Provide the [x, y] coordinate of the cell's center where the given text is located.  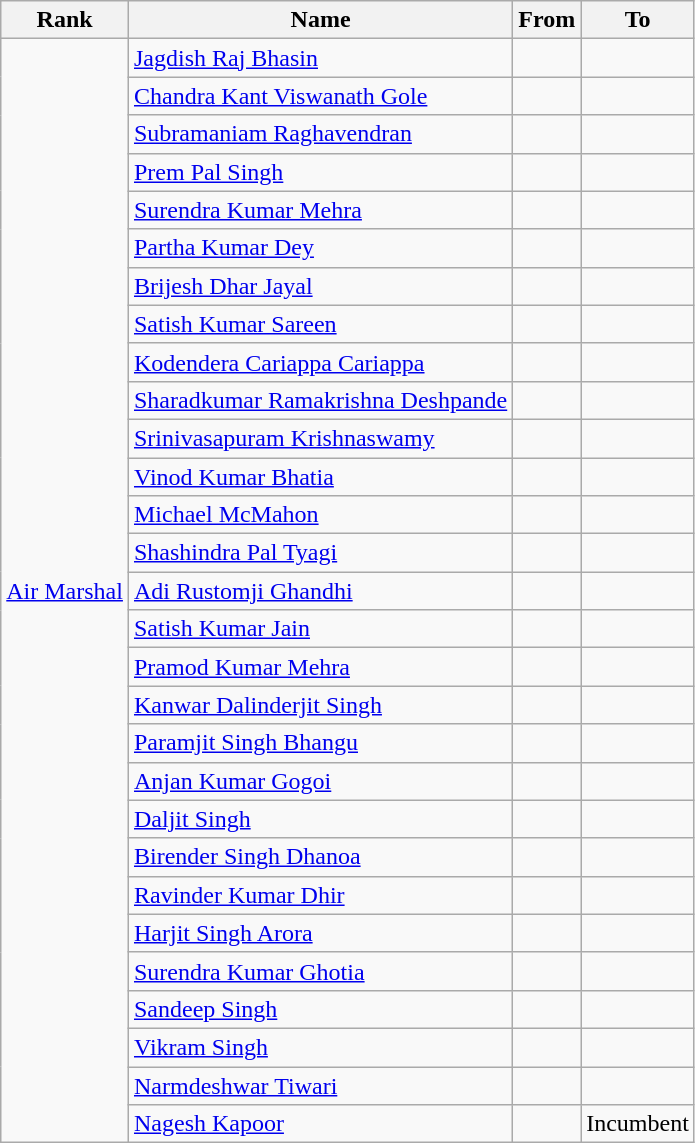
Nagesh Kapoor [320, 1124]
Srinivasapuram Krishnaswamy [320, 438]
Kodendera Cariappa Cariappa [320, 362]
Pramod Kumar Mehra [320, 667]
Vinod Kumar Bhatia [320, 477]
Surendra Kumar Ghotia [320, 971]
Kanwar Dalinderjit Singh [320, 705]
Sharadkumar Ramakrishna Deshpande [320, 400]
Jagdish Raj Bhasin [320, 58]
From [547, 20]
Surendra Kumar Mehra [320, 210]
Name [320, 20]
Partha Kumar Dey [320, 248]
Daljit Singh [320, 819]
To [638, 20]
Air Marshal [65, 591]
Satish Kumar Sareen [320, 324]
Sandeep Singh [320, 1009]
Narmdeshwar Tiwari [320, 1085]
Shashindra Pal Tyagi [320, 553]
Ravinder Kumar Dhir [320, 895]
Vikram Singh [320, 1047]
Prem Pal Singh [320, 172]
Adi Rustomji Ghandhi [320, 591]
Satish Kumar Jain [320, 629]
Subramaniam Raghavendran [320, 134]
Birender Singh Dhanoa [320, 857]
Paramjit Singh Bhangu [320, 743]
Brijesh Dhar Jayal [320, 286]
Harjit Singh Arora [320, 933]
Incumbent [638, 1124]
Rank [65, 20]
Michael McMahon [320, 515]
Anjan Kumar Gogoi [320, 781]
Chandra Kant Viswanath Gole [320, 96]
